Provide the [x, y] coordinate of the cell's center where the given text is located.  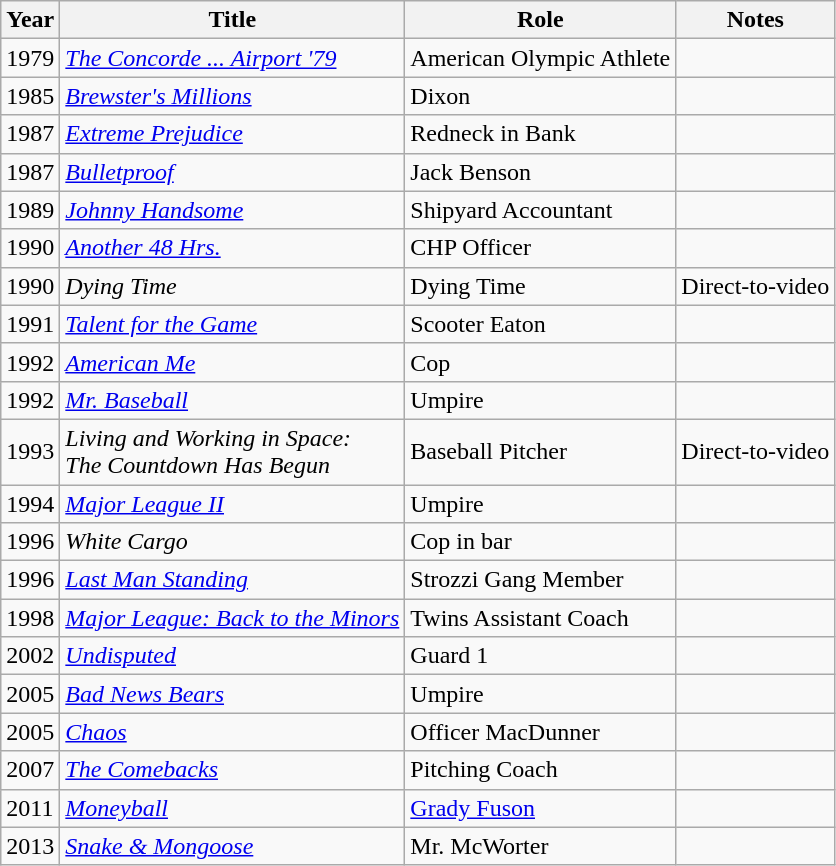
Johnny Handsome [232, 210]
Notes [756, 20]
Dixon [540, 96]
Jack Benson [540, 172]
1991 [30, 324]
The Concorde ... Airport '79 [232, 58]
1994 [30, 503]
Baseball Pitcher [540, 452]
Pitching Coach [540, 770]
Undisputed [232, 656]
Another 48 Hrs. [232, 248]
Mr. McWorter [540, 846]
Chaos [232, 732]
2011 [30, 808]
Bad News Bears [232, 694]
Moneyball [232, 808]
2013 [30, 846]
1989 [30, 210]
The Comebacks [232, 770]
Redneck in Bank [540, 134]
2007 [30, 770]
Cop in bar [540, 542]
Cop [540, 362]
1979 [30, 58]
Major League: Back to the Minors [232, 618]
Shipyard Accountant [540, 210]
Scooter Eaton [540, 324]
Talent for the Game [232, 324]
Twins Assistant Coach [540, 618]
Officer MacDunner [540, 732]
Grady Fuson [540, 808]
White Cargo [232, 542]
2002 [30, 656]
Extreme Prejudice [232, 134]
Mr. Baseball [232, 400]
Role [540, 20]
Bulletproof [232, 172]
Title [232, 20]
Brewster's Millions [232, 96]
American Olympic Athlete [540, 58]
Major League II [232, 503]
Last Man Standing [232, 580]
1993 [30, 452]
American Me [232, 362]
Guard 1 [540, 656]
Year [30, 20]
CHP Officer [540, 248]
1998 [30, 618]
Living and Working in Space:The Countdown Has Begun [232, 452]
1985 [30, 96]
Strozzi Gang Member [540, 580]
Snake & Mongoose [232, 846]
